Pinpoint the cell where the given text exists, returning its (X, Y) midpoint coordinate. 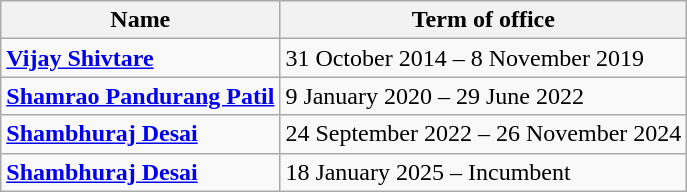
18 January 2025 – Incumbent (484, 172)
31 October 2014 – 8 November 2019 (484, 58)
Vijay Shivtare (140, 58)
Name (140, 20)
Shamrao Pandurang Patil (140, 96)
9 January 2020 – 29 June 2022 (484, 96)
Term of office (484, 20)
24 September 2022 – 26 November 2024 (484, 134)
